For the text-containing cell, return its midpoint in [X, Y] coordinate format. 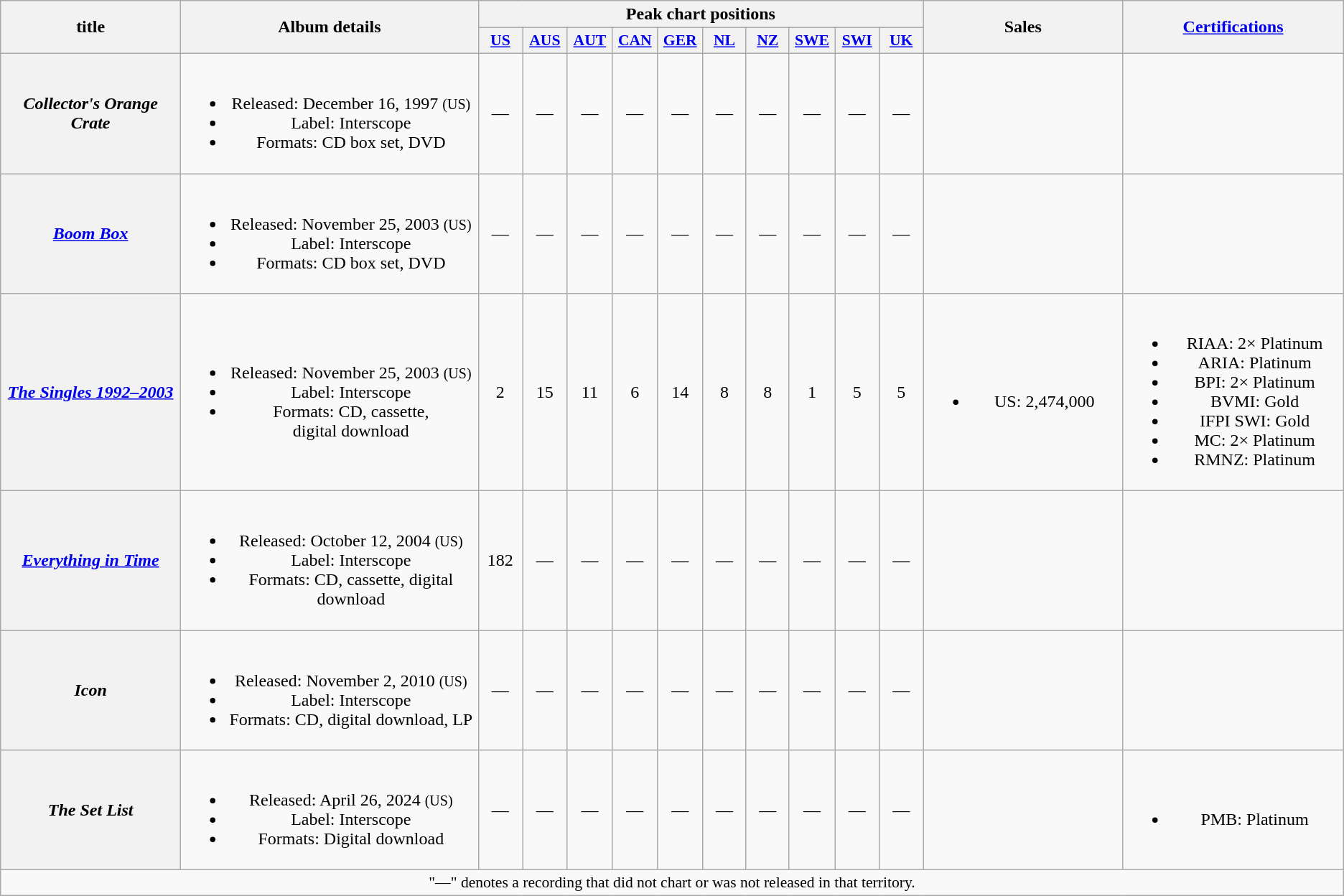
GER [681, 41]
"—" denotes a recording that did not chart or was not released in that territory. [672, 883]
15 [545, 392]
Album details [330, 27]
1 [811, 392]
Boom Box [90, 234]
NL [724, 41]
CAN [635, 41]
Released: April 26, 2024 (US)Label: InterscopeFormats: Digital download [330, 810]
SWI [857, 41]
Released: October 12, 2004 (US)Label: InterscopeFormats: CD, cassette, digital download [330, 561]
The Set List [90, 810]
6 [635, 392]
Collector's Orange Crate [90, 113]
US [500, 41]
UK [902, 41]
SWE [811, 41]
AUS [545, 41]
US: 2,474,000 [1023, 392]
Released: November 25, 2003 (US)Label: InterscopeFormats: CD, cassette,digital download [330, 392]
Released: November 2, 2010 (US)Label: InterscopeFormats: CD, digital download, LP [330, 691]
Released: November 25, 2003 (US)Label: InterscopeFormats: CD box set, DVD [330, 234]
14 [681, 392]
Everything in Time [90, 561]
The Singles 1992–2003 [90, 392]
Released: December 16, 1997 (US)Label: InterscopeFormats: CD box set, DVD [330, 113]
2 [500, 392]
Icon [90, 691]
title [90, 27]
NZ [767, 41]
PMB: Platinum [1233, 810]
182 [500, 561]
Peak chart positions [701, 14]
Certifications [1233, 27]
Sales [1023, 27]
11 [590, 392]
RIAA: 2× PlatinumARIA: PlatinumBPI: 2× PlatinumBVMI: GoldIFPI SWI: GoldMC: 2× PlatinumRMNZ: Platinum [1233, 392]
AUT [590, 41]
